Extract the [x, y] coordinate from the center of the cell holding the provided text.  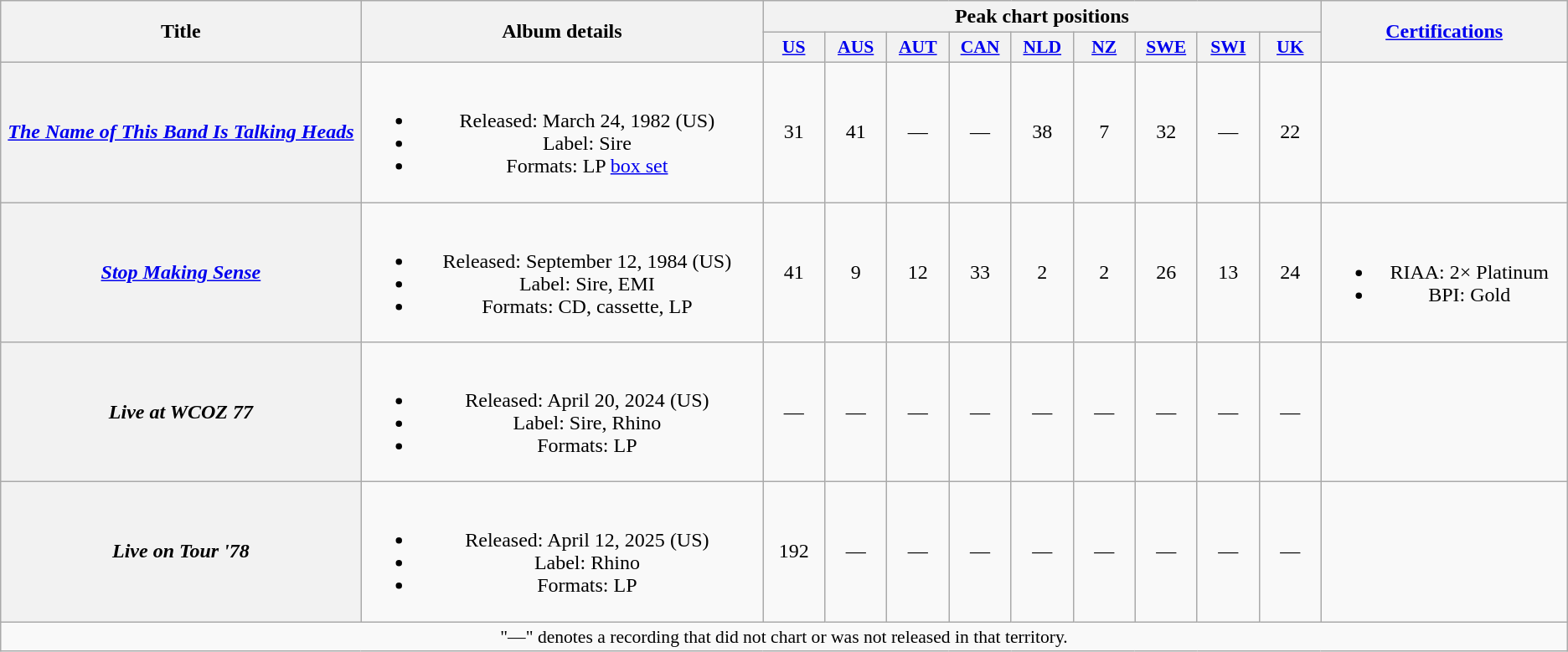
7 [1104, 132]
UK [1290, 48]
9 [856, 273]
22 [1290, 132]
Certifications [1444, 32]
NZ [1104, 48]
31 [794, 132]
AUS [856, 48]
NLD [1042, 48]
Stop Making Sense [181, 273]
SWE [1166, 48]
Released: April 20, 2024 (US)Label: Sire, RhinoFormats: LP [562, 412]
Peak chart positions [1042, 17]
CAN [980, 48]
SWI [1228, 48]
32 [1166, 132]
Released: March 24, 1982 (US)Label: SireFormats: LP box set [562, 132]
38 [1042, 132]
13 [1228, 273]
12 [918, 273]
US [794, 48]
Live at WCOZ 77 [181, 412]
Live on Tour '78 [181, 552]
Title [181, 32]
Album details [562, 32]
Released: April 12, 2025 (US)Label: RhinoFormats: LP [562, 552]
RIAA: 2× PlatinumBPI: Gold [1444, 273]
26 [1166, 273]
The Name of This Band Is Talking Heads [181, 132]
"—" denotes a recording that did not chart or was not released in that territory. [784, 637]
24 [1290, 273]
192 [794, 552]
AUT [918, 48]
Released: September 12, 1984 (US)Label: Sire, EMIFormats: CD, cassette, LP [562, 273]
33 [980, 273]
